For the text-containing cell, return its midpoint in (X, Y) coordinate format. 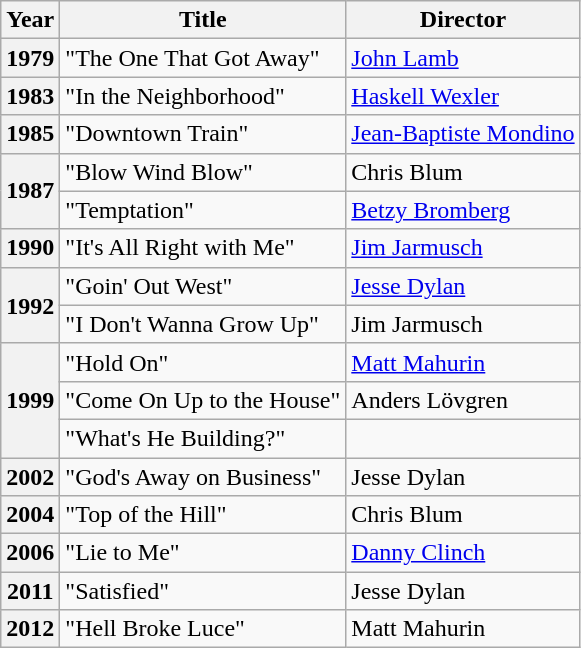
2004 (30, 515)
Danny Clinch (463, 553)
1979 (30, 58)
2011 (30, 591)
"Downtown Train" (203, 134)
Year (30, 20)
Haskell Wexler (463, 96)
"Top of the Hill" (203, 515)
1987 (30, 191)
"Come On Up to the House" (203, 400)
2012 (30, 629)
2002 (30, 477)
1985 (30, 134)
John Lamb (463, 58)
"Goin' Out West" (203, 286)
"Blow Wind Blow" (203, 172)
Betzy Bromberg (463, 210)
"What's He Building?" (203, 438)
1992 (30, 305)
Anders Lövgren (463, 400)
"The One That Got Away" (203, 58)
"It's All Right with Me" (203, 248)
"Hold On" (203, 362)
"I Don't Wanna Grow Up" (203, 324)
2006 (30, 553)
"In the Neighborhood" (203, 96)
"Hell Broke Luce" (203, 629)
"Lie to Me" (203, 553)
Title (203, 20)
Director (463, 20)
1999 (30, 400)
Jean-Baptiste Mondino (463, 134)
"Satisfied" (203, 591)
"God's Away on Business" (203, 477)
"Temptation" (203, 210)
1983 (30, 96)
1990 (30, 248)
